Output the [x, y] coordinate of the center of the cell containing the given text.  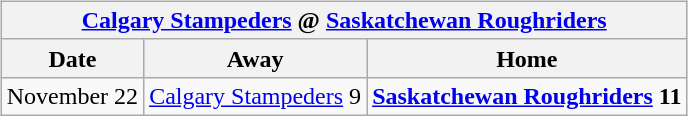
Calgary Stampeders @ Saskatchewan Roughriders [344, 20]
November 22 [72, 96]
Date [72, 58]
Calgary Stampeders 9 [256, 96]
Saskatchewan Roughriders 11 [527, 96]
Home [527, 58]
Away [256, 58]
